Extract the (x, y) coordinate from the center of the cell holding the provided text.  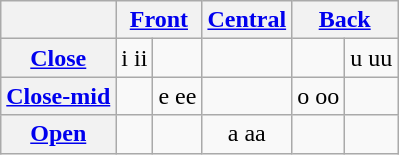
Close (58, 58)
a aa (247, 134)
Central (247, 20)
Close-mid (58, 96)
Open (58, 134)
Front (159, 20)
o oo (318, 96)
e ee (178, 96)
i ii (134, 58)
Back (345, 20)
u uu (372, 58)
